Scan for the cell matching the given text and deliver its (x, y) coordinate at center. 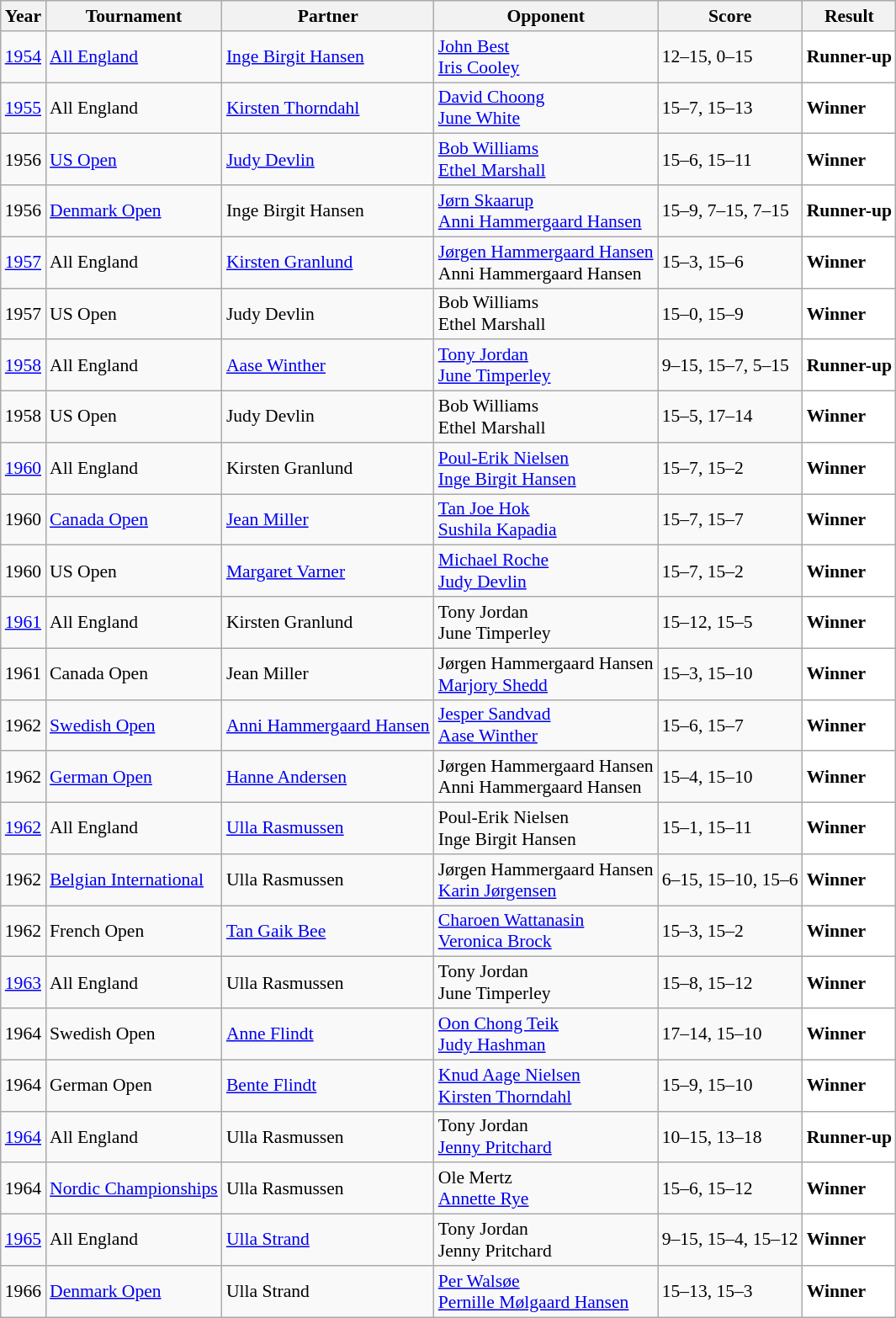
Oon Chong Teik Judy Hashman (546, 1034)
French Open (134, 931)
Opponent (546, 16)
Jørgen Hammergaard Hansen Marjory Shedd (546, 673)
David Choong June White (546, 108)
Belgian International (134, 880)
15–3, 15–10 (730, 673)
Tan Joe Hok Sushila Kapadia (546, 520)
Anne Flindt (328, 1034)
Nordic Championships (134, 1188)
Bente Flindt (328, 1086)
15–1, 15–11 (730, 828)
Charoen Wattanasin Veronica Brock (546, 931)
15–8, 15–12 (730, 983)
Knud Aage Nielsen Kirsten Thorndahl (546, 1086)
Tan Gaik Bee (328, 931)
Anni Hammergaard Hansen (328, 725)
17–14, 15–10 (730, 1034)
Partner (328, 16)
Kirsten Thorndahl (328, 108)
15–12, 15–5 (730, 623)
12–15, 0–15 (730, 57)
1963 (24, 983)
15–3, 15–6 (730, 263)
15–6, 15–12 (730, 1188)
15–3, 15–2 (730, 931)
15–6, 15–11 (730, 160)
10–15, 13–18 (730, 1136)
9–15, 15–7, 5–15 (730, 365)
15–9, 15–10 (730, 1086)
John Best Iris Cooley (546, 57)
Jesper Sandvad Aase Winther (546, 725)
Year (24, 16)
Jørgen Hammergaard Hansen Karin Jørgensen (546, 880)
Jørn Skaarup Anni Hammergaard Hansen (546, 210)
1954 (24, 57)
15–6, 15–7 (730, 725)
15–7, 15–13 (730, 108)
Margaret Varner (328, 571)
Tournament (134, 16)
Result (850, 16)
15–5, 17–14 (730, 417)
Ole Mertz Annette Rye (546, 1188)
1966 (24, 1291)
1965 (24, 1241)
15–9, 7–15, 7–15 (730, 210)
15–7, 15–7 (730, 520)
15–4, 15–10 (730, 778)
Michael Roche Judy Devlin (546, 571)
9–15, 15–4, 15–12 (730, 1241)
6–15, 15–10, 15–6 (730, 880)
Hanne Andersen (328, 778)
Aase Winther (328, 365)
Score (730, 16)
1955 (24, 108)
Per Walsøe Pernille Mølgaard Hansen (546, 1291)
15–13, 15–3 (730, 1291)
15–0, 15–9 (730, 313)
